Identify which cell holds the provided text, then report its (X, Y) central coordinate. 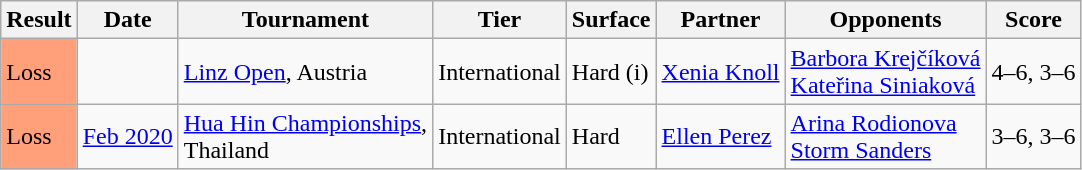
Tournament (305, 20)
Result (39, 20)
Score (1034, 20)
Hard (i) (611, 72)
Xenia Knoll (720, 72)
3–6, 3–6 (1034, 136)
Arina Rodionova Storm Sanders (886, 136)
Linz Open, Austria (305, 72)
Tier (500, 20)
Partner (720, 20)
Hard (611, 136)
Barbora Krejčíková Kateřina Siniaková (886, 72)
Feb 2020 (128, 136)
Surface (611, 20)
Ellen Perez (720, 136)
Hua Hin Championships, Thailand (305, 136)
Opponents (886, 20)
Date (128, 20)
4–6, 3–6 (1034, 72)
